Provide the [X, Y] coordinate of the cell's center where the given text is located.  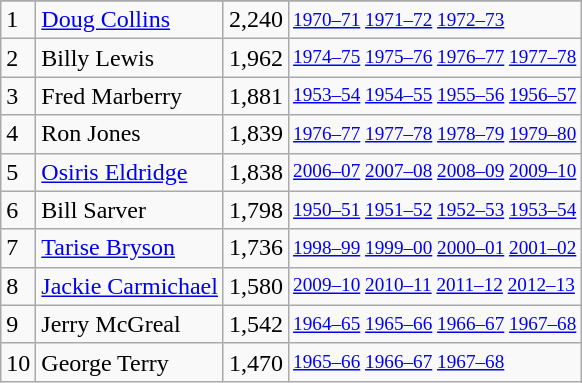
10 [18, 362]
1,798 [256, 210]
1,838 [256, 172]
Fred Marberry [130, 96]
9 [18, 324]
1965–66 1966–67 1967–68 [435, 362]
Bill Sarver [130, 210]
5 [18, 172]
7 [18, 248]
3 [18, 96]
Ron Jones [130, 134]
1,736 [256, 248]
1998–99 1999–00 2000–01 2001–02 [435, 248]
1,470 [256, 362]
6 [18, 210]
1 [18, 20]
2,240 [256, 20]
4 [18, 134]
2009–10 2010–11 2011–12 2012–13 [435, 286]
2 [18, 58]
Billy Lewis [130, 58]
George Terry [130, 362]
Tarise Bryson [130, 248]
Jerry McGreal [130, 324]
2006–07 2007–08 2008–09 2009–10 [435, 172]
Osiris Eldridge [130, 172]
8 [18, 286]
Doug Collins [130, 20]
1974–75 1975–76 1976–77 1977–78 [435, 58]
1950–51 1951–52 1952–53 1953–54 [435, 210]
1953–54 1954–55 1955–56 1956–57 [435, 96]
1,881 [256, 96]
1970–71 1971–72 1972–73 [435, 20]
1,962 [256, 58]
Jackie Carmichael [130, 286]
1,580 [256, 286]
1976–77 1977–78 1978–79 1979–80 [435, 134]
1964–65 1965–66 1966–67 1967–68 [435, 324]
1,839 [256, 134]
1,542 [256, 324]
